Provide the [x, y] coordinate of the cell's center where the given text is located.  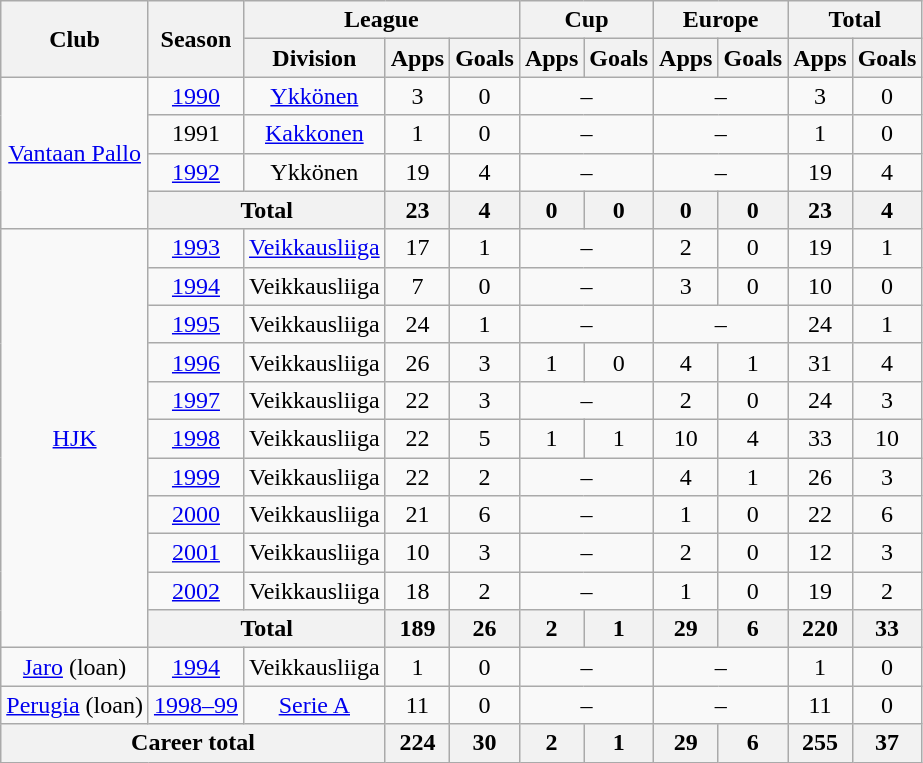
1998 [196, 438]
Serie A [314, 705]
Career total [193, 743]
Cup [586, 20]
1995 [196, 324]
League [381, 20]
220 [820, 629]
1991 [196, 134]
1990 [196, 96]
17 [417, 248]
21 [417, 515]
2000 [196, 515]
1992 [196, 172]
Club [75, 39]
HJK [75, 438]
1993 [196, 248]
1996 [196, 362]
189 [417, 629]
224 [417, 743]
Europe [721, 20]
Kakkonen [314, 134]
7 [417, 286]
Jaro (loan) [75, 667]
Vantaan Pallo [75, 153]
1999 [196, 477]
Season [196, 39]
37 [887, 743]
31 [820, 362]
5 [485, 438]
30 [485, 743]
18 [417, 591]
2002 [196, 591]
1998–99 [196, 705]
12 [820, 553]
255 [820, 743]
Division [314, 58]
Perugia (loan) [75, 705]
2001 [196, 553]
1997 [196, 400]
